Return the (X, Y) coordinate for the center point of the cell that contains the specified text.  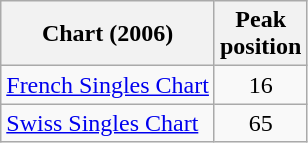
Chart (2006) (108, 34)
French Singles Chart (108, 85)
Swiss Singles Chart (108, 123)
16 (260, 85)
Peakposition (260, 34)
65 (260, 123)
